Search for the cell housing the specified text and yield its [X, Y] center coordinate. 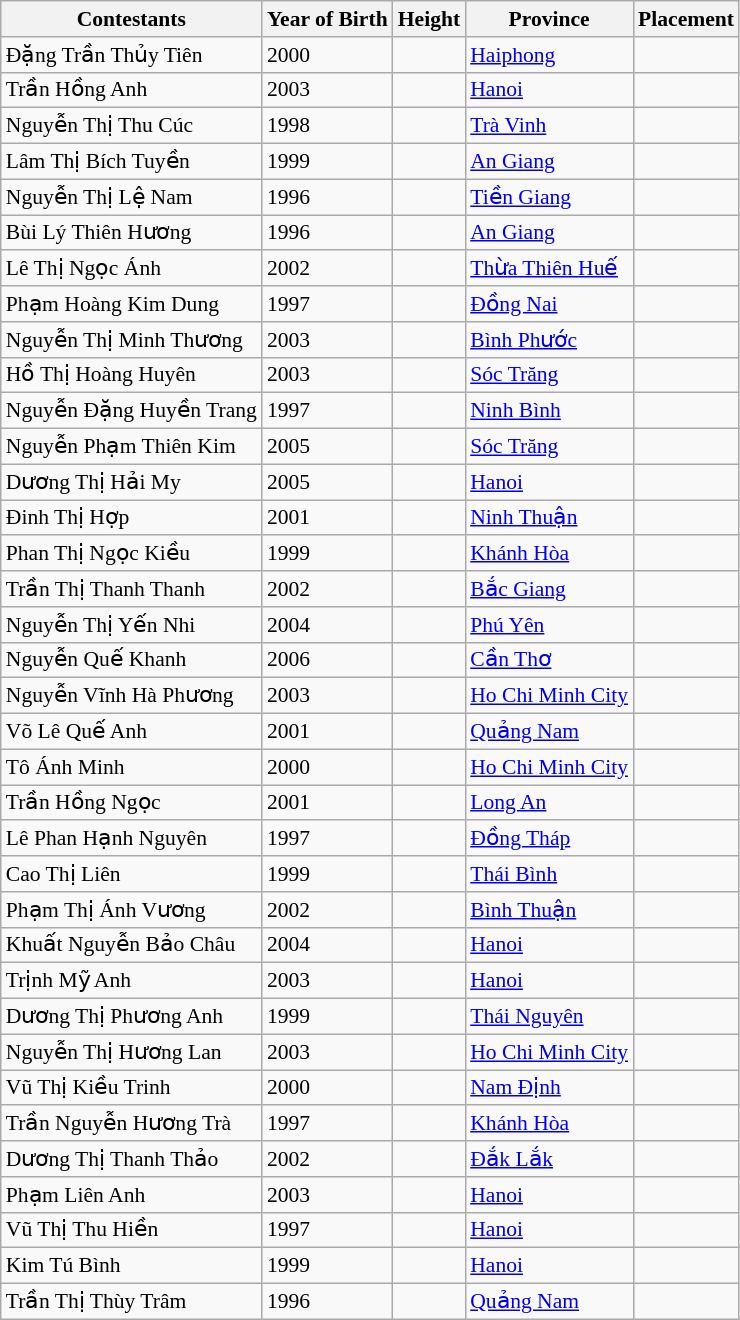
Cần Thơ [549, 660]
Bắc Giang [549, 589]
Nguyễn Thị Yến Nhi [132, 625]
Lê Thị Ngọc Ánh [132, 269]
Thái Nguyên [549, 1017]
Contestants [132, 19]
Nguyễn Đặng Huyền Trang [132, 411]
Kim Tú Bình [132, 1266]
Thái Bình [549, 874]
Phạm Liên Anh [132, 1195]
Hồ Thị Hoàng Huyên [132, 375]
Lê Phan Hạnh Nguyên [132, 839]
Đồng Tháp [549, 839]
Year of Birth [328, 19]
Khuất Nguyễn Bảo Châu [132, 945]
Province [549, 19]
Nguyễn Thị Hương Lan [132, 1052]
Cao Thị Liên [132, 874]
Nguyễn Phạm Thiên Kim [132, 447]
Nguyễn Quế Khanh [132, 660]
Trần Nguyễn Hương Trà [132, 1124]
Trần Hồng Anh [132, 90]
Dương Thị Thanh Thảo [132, 1159]
Trần Thị Thanh Thanh [132, 589]
Đồng Nai [549, 304]
Placement [686, 19]
Phạm Hoàng Kim Dung [132, 304]
Vũ Thị Thu Hiền [132, 1230]
Nguyễn Vĩnh Hà Phương [132, 696]
Trà Vinh [549, 126]
Trần Thị Thùy Trâm [132, 1302]
Thừa Thiên Huế [549, 269]
Nam Định [549, 1088]
Tiền Giang [549, 197]
Đinh Thị Hợp [132, 518]
Phan Thị Ngọc Kiều [132, 554]
Ninh Bình [549, 411]
Bình Phước [549, 340]
Tô Ánh Minh [132, 767]
Đặng Trần Thủy Tiên [132, 55]
Dương Thị Phương Anh [132, 1017]
Bùi Lý Thiên Hương [132, 233]
Lâm Thị Bích Tuyền [132, 162]
Phạm Thị Ánh Vương [132, 910]
Dương Thị Hải My [132, 482]
Bình Thuận [549, 910]
Đắk Lắk [549, 1159]
Nguyễn Thị Minh Thương [132, 340]
Võ Lê Quế Anh [132, 732]
2006 [328, 660]
Haiphong [549, 55]
Nguyễn Thị Lệ Nam [132, 197]
1998 [328, 126]
Long An [549, 803]
Nguyễn Thị Thu Cúc [132, 126]
Phú Yên [549, 625]
Height [429, 19]
Ninh Thuận [549, 518]
Trịnh Mỹ Anh [132, 981]
Vũ Thị Kiều Trinh [132, 1088]
Trần Hồng Ngọc [132, 803]
